Determine the (x, y) coordinate at the center of the cell enclosing the given text.  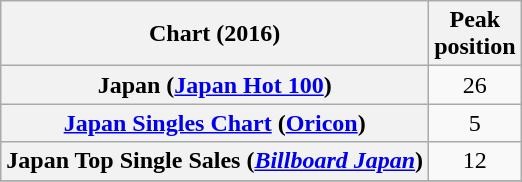
Japan Singles Chart (Oricon) (215, 123)
5 (475, 123)
26 (475, 85)
Japan (Japan Hot 100) (215, 85)
Peakposition (475, 34)
Japan Top Single Sales (Billboard Japan) (215, 161)
Chart (2016) (215, 34)
12 (475, 161)
